Scan for the cell matching the given text and deliver its (x, y) coordinate at center. 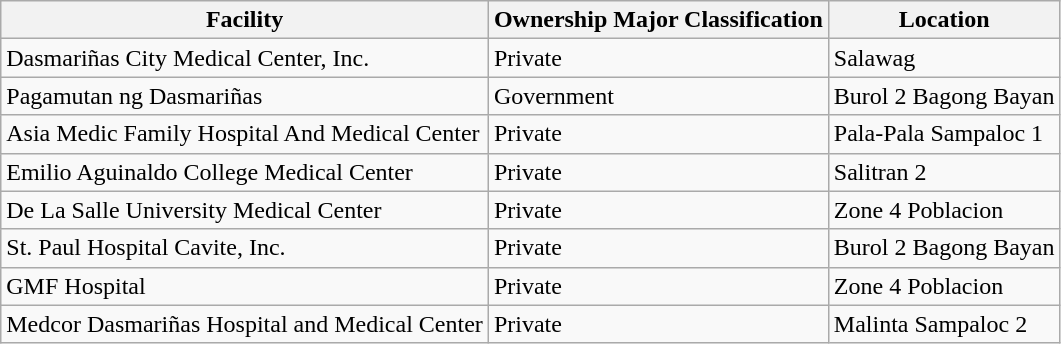
Emilio Aguinaldo College Medical Center (245, 172)
Government (658, 96)
St. Paul Hospital Cavite, Inc. (245, 248)
Malinta Sampaloc 2 (944, 324)
GMF Hospital (245, 286)
Pagamutan ng Dasmariñas (245, 96)
Medcor Dasmariñas Hospital and Medical Center (245, 324)
Facility (245, 20)
Salitran 2 (944, 172)
Salawag (944, 58)
Ownership Major Classification (658, 20)
Pala-Pala Sampaloc 1 (944, 134)
Location (944, 20)
Asia Medic Family Hospital And Medical Center (245, 134)
De La Salle University Medical Center (245, 210)
Dasmariñas City Medical Center, Inc. (245, 58)
